Return (x, y) of the center of cell containing provided text 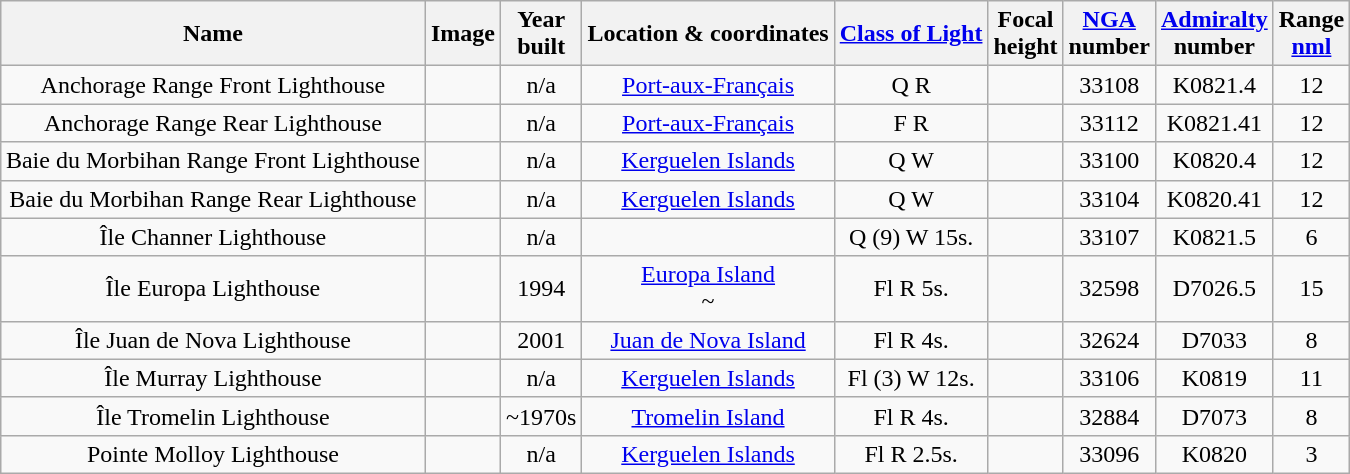
~1970s (540, 416)
Île Juan de Nova Lighthouse (212, 340)
Image (462, 34)
K0820.41 (1214, 199)
15 (1311, 288)
K0819 (1214, 378)
11 (1311, 378)
Île Tromelin Lighthouse (212, 416)
2001 (540, 340)
Focalheight (1026, 34)
Yearbuilt (540, 34)
32598 (1109, 288)
Île Channer Lighthouse (212, 237)
Fl R 2.5s. (911, 454)
Anchorage Range Front Lighthouse (212, 85)
33106 (1109, 378)
33108 (1109, 85)
Baie du Morbihan Range Front Lighthouse (212, 161)
Q (9) W 15s. (911, 237)
32624 (1109, 340)
Fl R 5s. (911, 288)
K0821.4 (1214, 85)
NGAnumber (1109, 34)
Juan de Nova Island (708, 340)
Admiraltynumber (1214, 34)
K0821.5 (1214, 237)
Rangenml (1311, 34)
K0821.41 (1214, 123)
Fl (3) W 12s. (911, 378)
33104 (1109, 199)
Class of Light (911, 34)
D7033 (1214, 340)
D7026.5 (1214, 288)
Île Murray Lighthouse (212, 378)
32884 (1109, 416)
K0820.4 (1214, 161)
Name (212, 34)
D7073 (1214, 416)
Anchorage Range Rear Lighthouse (212, 123)
33096 (1109, 454)
Île Europa Lighthouse (212, 288)
Q R (911, 85)
6 (1311, 237)
33112 (1109, 123)
Tromelin Island (708, 416)
33100 (1109, 161)
3 (1311, 454)
Location & coordinates (708, 34)
K0820 (1214, 454)
Pointe Molloy Lighthouse (212, 454)
33107 (1109, 237)
F R (911, 123)
1994 (540, 288)
Europa Island ~ (708, 288)
Baie du Morbihan Range Rear Lighthouse (212, 199)
